Capture the cell that displays the provided text and extract its (X, Y) central coordinate. 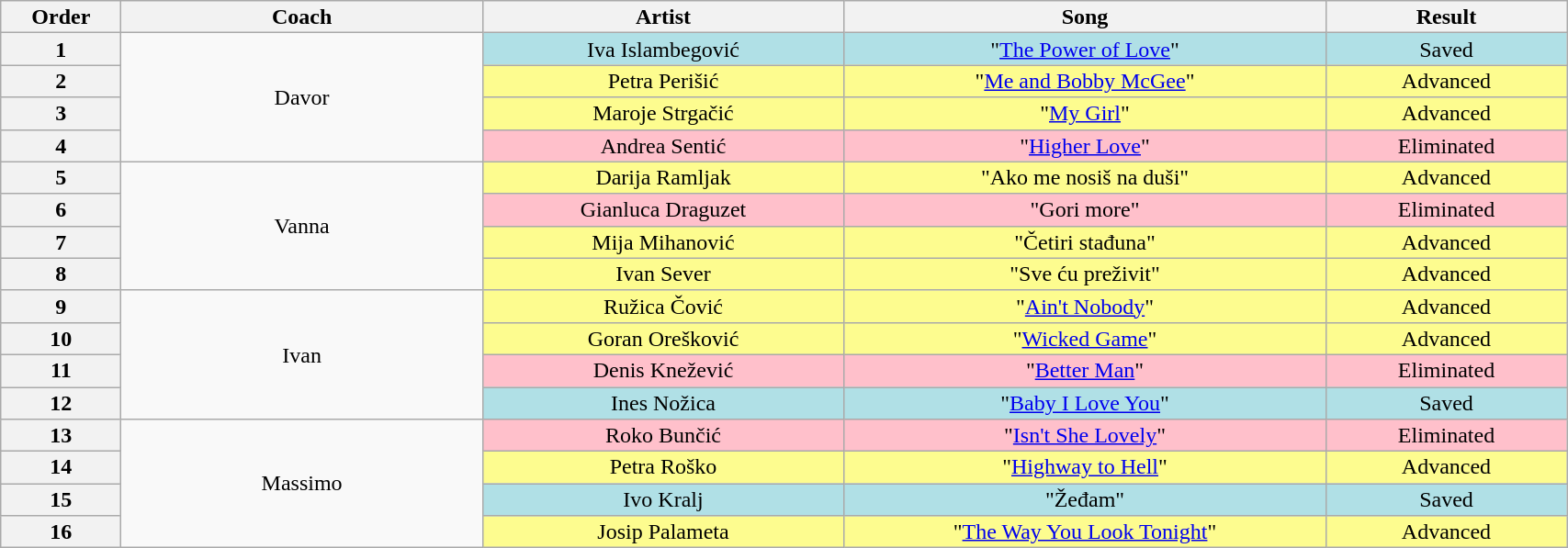
15 (61, 499)
Petra Perišić (663, 81)
10 (61, 338)
"Wicked Game" (1086, 338)
"The Way You Look Tonight" (1086, 532)
Goran Orešković (663, 338)
Mija Mihanović (663, 242)
1 (61, 50)
Song (1086, 17)
"Sve ću preživit" (1086, 274)
"Četiri stađuna" (1086, 242)
Ivo Kralj (663, 499)
14 (61, 468)
"Ako me nosiš na duši" (1086, 178)
Roko Bunčić (663, 435)
8 (61, 274)
3 (61, 114)
2 (61, 81)
4 (61, 145)
Massimo (301, 484)
"Žeđam" (1086, 499)
Darija Ramljak (663, 178)
"Baby I Love You" (1086, 404)
"Higher Love" (1086, 145)
Josip Palameta (663, 532)
Ivan (301, 354)
"Gori more" (1086, 209)
Result (1446, 17)
"My Girl" (1086, 114)
Maroje Strgačić (663, 114)
Vanna (301, 226)
Ivan Sever (663, 274)
7 (61, 242)
Order (61, 17)
"Isn't She Lovely" (1086, 435)
6 (61, 209)
Davor (301, 97)
11 (61, 371)
13 (61, 435)
Ružica Čović (663, 307)
Coach (301, 17)
"Me and Bobby McGee" (1086, 81)
16 (61, 532)
"Ain't Nobody" (1086, 307)
"The Power of Love" (1086, 50)
Iva Islambegović (663, 50)
"Better Man" (1086, 371)
12 (61, 404)
"Highway to Hell" (1086, 468)
Denis Knežević (663, 371)
Ines Nožica (663, 404)
Artist (663, 17)
5 (61, 178)
Petra Roško (663, 468)
Gianluca Draguzet (663, 209)
Andrea Sentić (663, 145)
9 (61, 307)
